Output the [X, Y] coordinate of the center of the cell containing the given text.  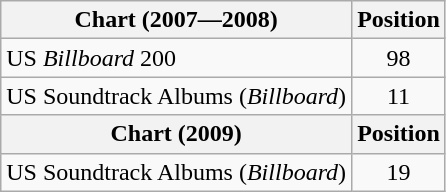
Chart (2009) [176, 134]
US Billboard 200 [176, 58]
98 [399, 58]
Chart (2007—2008) [176, 20]
11 [399, 96]
19 [399, 172]
